Provide the [X, Y] coordinate of the cell's center where the given text is located.  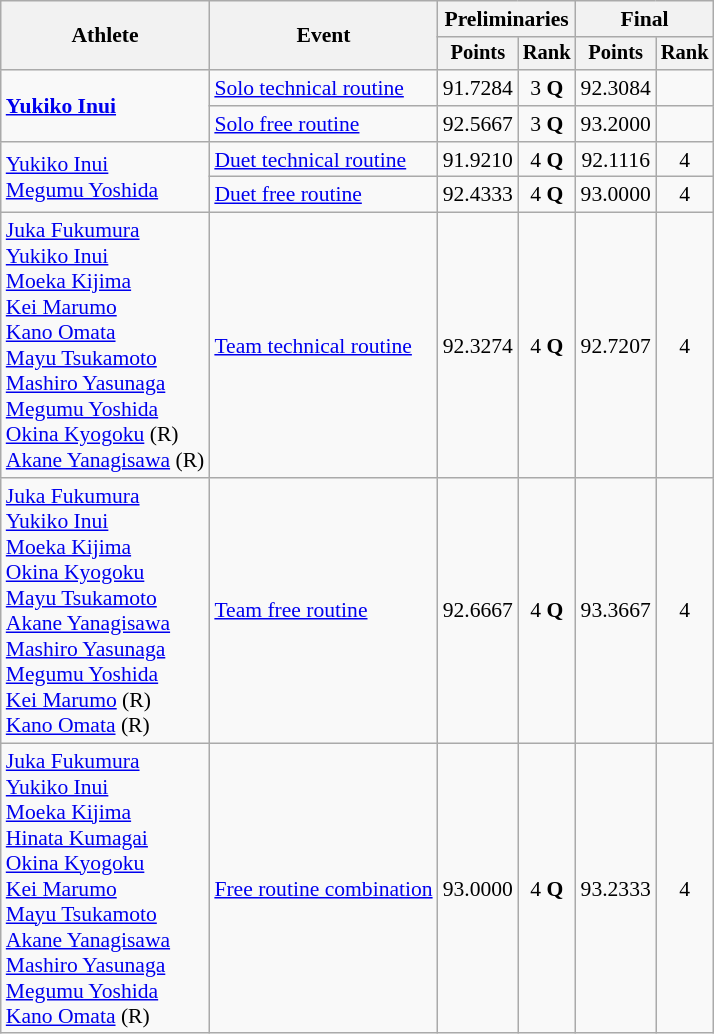
92.7207 [616, 346]
Juka FukumuraYukiko InuiMoeka KijimaKei MarumoKano OmataMayu TsukamotoMashiro YasunagaMegumu YoshidaOkina Kyogoku (R)Akane Yanagisawa (R) [106, 346]
92.3274 [478, 346]
91.7284 [478, 88]
92.4333 [478, 195]
Team free routine [323, 610]
92.5667 [478, 124]
Duet free routine [323, 195]
Team technical routine [323, 346]
Free routine combination [323, 888]
91.9210 [478, 160]
92.3084 [616, 88]
Duet technical routine [323, 160]
Athlete [106, 36]
Solo technical routine [323, 88]
Juka FukumuraYukiko InuiMoeka KijimaHinata KumagaiOkina KyogokuKei MarumoMayu TsukamotoAkane YanagisawaMashiro YasunagaMegumu YoshidaKano Omata (R) [106, 888]
92.1116 [616, 160]
92.6667 [478, 610]
93.3667 [616, 610]
Preliminaries [507, 19]
Yukiko Inui [106, 106]
Yukiko InuiMegumu Yoshida [106, 178]
Juka FukumuraYukiko InuiMoeka KijimaOkina KyogokuMayu TsukamotoAkane YanagisawaMashiro YasunagaMegumu YoshidaKei Marumo (R)Kano Omata (R) [106, 610]
Final [645, 19]
93.2000 [616, 124]
Event [323, 36]
Solo free routine [323, 124]
93.2333 [616, 888]
